Find where the given text appears and provide that cell's center as (X, Y) coordinate. 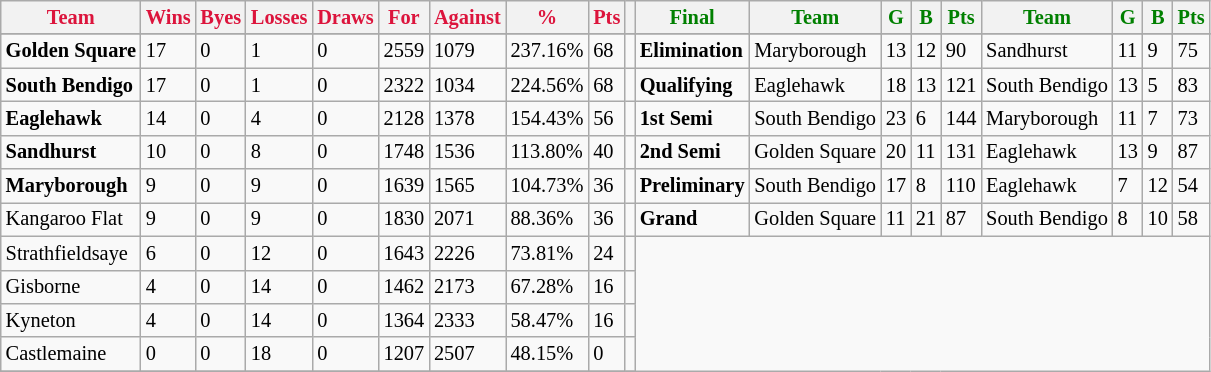
144 (961, 118)
73.81% (548, 253)
67.28% (548, 287)
88.36% (548, 219)
48.15% (548, 354)
1639 (404, 186)
2128 (404, 118)
1643 (404, 253)
24 (606, 253)
21 (926, 219)
2507 (468, 354)
Draws (345, 17)
2nd Semi (692, 152)
58.47% (548, 320)
2071 (468, 219)
2173 (468, 287)
Byes (221, 17)
1830 (404, 219)
Strathfieldsaye (71, 253)
75 (1192, 51)
131 (961, 152)
104.73% (548, 186)
1378 (468, 118)
1565 (468, 186)
121 (961, 85)
56 (606, 118)
1748 (404, 152)
154.43% (548, 118)
2226 (468, 253)
1207 (404, 354)
237.16% (548, 51)
58 (1192, 219)
54 (1192, 186)
73 (1192, 118)
2333 (468, 320)
2559 (404, 51)
110 (961, 186)
1034 (468, 85)
Kangaroo Flat (71, 219)
1079 (468, 51)
Against (468, 17)
1st Semi (692, 118)
83 (1192, 85)
For (404, 17)
% (548, 17)
Kyneton (71, 320)
Losses (279, 17)
1536 (468, 152)
Preliminary (692, 186)
Qualifying (692, 85)
90 (961, 51)
Gisborne (71, 287)
2322 (404, 85)
20 (896, 152)
Grand (692, 219)
113.80% (548, 152)
Elimination (692, 51)
224.56% (548, 85)
23 (896, 118)
1462 (404, 287)
Wins (168, 17)
40 (606, 152)
5 (1158, 85)
Final (692, 17)
Castlemaine (71, 354)
1364 (404, 320)
